Return the (x, y) coordinate for the center point of the cell that contains the specified text.  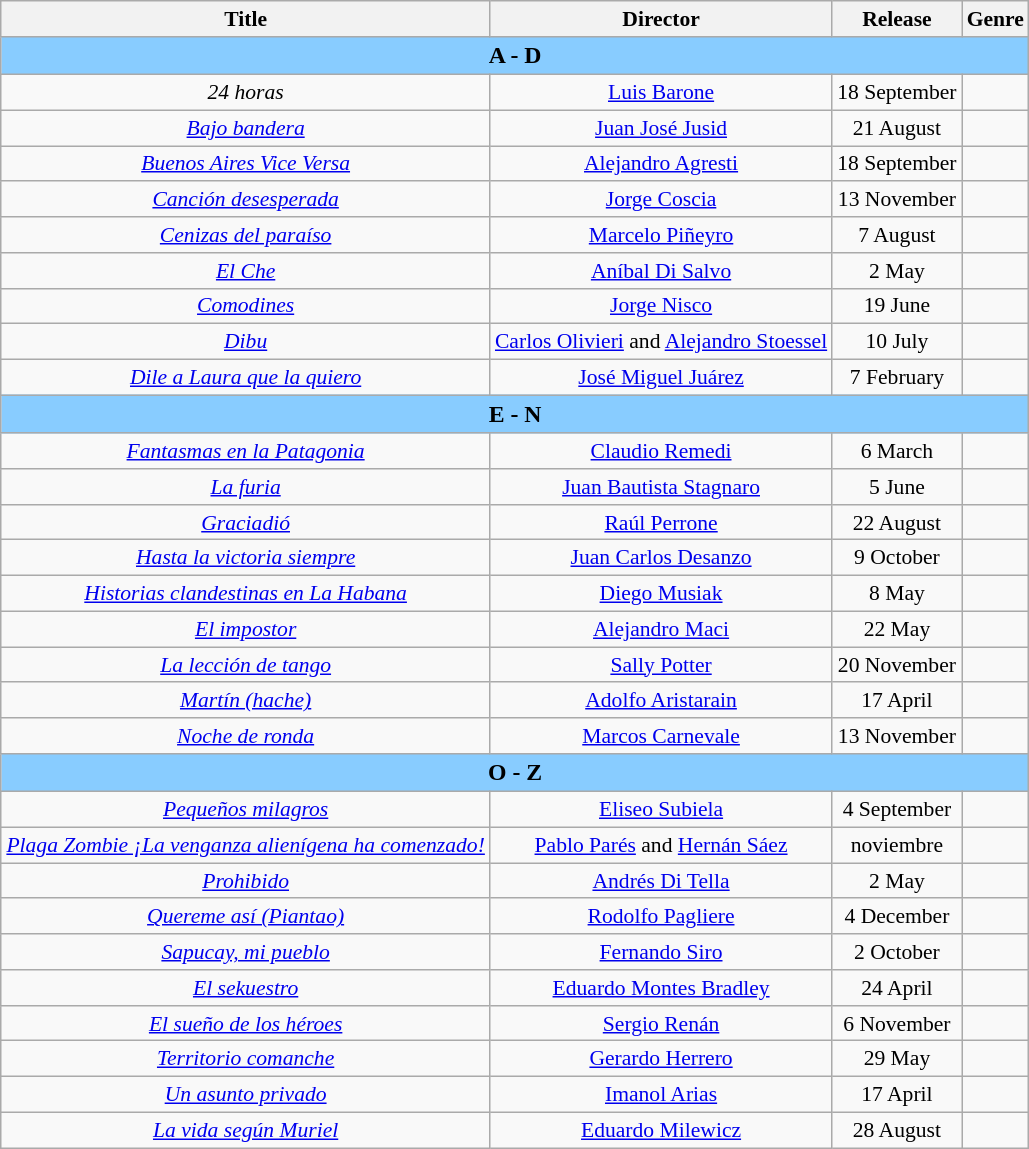
Alejandro Agresti (661, 164)
Juan José Jusid (661, 128)
9 October (896, 558)
Noche de ronda (246, 736)
Genre (996, 19)
Marcos Carnevale (661, 736)
Rodolfo Pagliere (661, 917)
24 April (896, 988)
José Miguel Juárez (661, 378)
Luis Barone (661, 93)
Dile a Laura que la quiero (246, 378)
Alejandro Maci (661, 629)
29 May (896, 1059)
Pequeños milagros (246, 810)
Release (896, 19)
Gerardo Herrero (661, 1059)
Plaga Zombie ¡La venganza alienígena ha comenzado! (246, 846)
Bajo bandera (246, 128)
Fantasmas en la Patagonia (246, 451)
4 September (896, 810)
2 October (896, 952)
A - D (515, 56)
Buenos Aires Vice Versa (246, 164)
El Che (246, 271)
7 August (896, 235)
Fernando Siro (661, 952)
5 June (896, 487)
19 June (896, 306)
6 November (896, 1024)
Dibu (246, 342)
7 February (896, 378)
20 November (896, 665)
Canción desesperada (246, 200)
El sueño de los héroes (246, 1024)
Comodines (246, 306)
Eduardo Milewicz (661, 1131)
El impostor (246, 629)
Juan Bautista Stagnaro (661, 487)
Raúl Perrone (661, 523)
24 horas (246, 93)
La vida según Muriel (246, 1131)
Andrés Di Tella (661, 881)
Director (661, 19)
Title (246, 19)
Diego Musiak (661, 594)
4 December (896, 917)
El sekuestro (246, 988)
Jorge Nisco (661, 306)
Territorio comanche (246, 1059)
La furia (246, 487)
Imanol Arias (661, 1095)
Hasta la victoria siempre (246, 558)
Eliseo Subiela (661, 810)
Cenizas del paraíso (246, 235)
10 July (896, 342)
Carlos Olivieri and Alejandro Stoessel (661, 342)
Graciadió (246, 523)
Marcelo Piñeyro (661, 235)
Un asunto privado (246, 1095)
Sergio Renán (661, 1024)
Martín (hache) (246, 701)
Prohibido (246, 881)
22 May (896, 629)
Historias clandestinas en La Habana (246, 594)
Sally Potter (661, 665)
Sapucay, mi pueblo (246, 952)
O - Z (515, 773)
8 May (896, 594)
Claudio Remedi (661, 451)
Aníbal Di Salvo (661, 271)
Juan Carlos Desanzo (661, 558)
28 August (896, 1131)
Eduardo Montes Bradley (661, 988)
6 March (896, 451)
E - N (515, 414)
noviembre (896, 846)
Pablo Parés and Hernán Sáez (661, 846)
Jorge Coscia (661, 200)
21 August (896, 128)
22 August (896, 523)
La lección de tango (246, 665)
Quereme así (Piantao) (246, 917)
Adolfo Aristarain (661, 701)
